Identify which cell holds the provided text, then report its [X, Y] central coordinate. 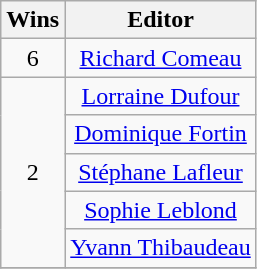
Yvann Thibaudeau [161, 248]
Wins [33, 20]
Dominique Fortin [161, 134]
Stéphane Lafleur [161, 172]
2 [33, 172]
Sophie Leblond [161, 210]
Editor [161, 20]
Richard Comeau [161, 58]
6 [33, 58]
Lorraine Dufour [161, 96]
